Pinpoint the cell where the given text exists, returning its (X, Y) midpoint coordinate. 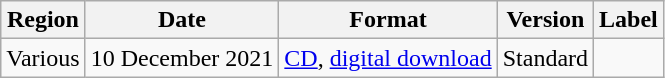
Standard (545, 58)
CD, digital download (388, 58)
Label (629, 20)
Version (545, 20)
Region (43, 20)
Various (43, 58)
Date (182, 20)
10 December 2021 (182, 58)
Format (388, 20)
